Return the [x, y] coordinate for the center point of the cell that contains the specified text.  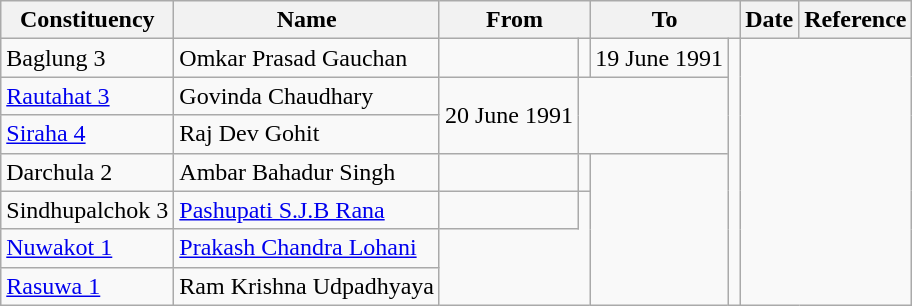
Ram Krishna Udpadhyaya [307, 286]
Siraha 4 [88, 134]
Nuwakot 1 [88, 248]
Reference [856, 20]
20 June 1991 [508, 115]
19 June 1991 [660, 58]
Darchula 2 [88, 172]
Pashupati S.J.B Rana [307, 210]
Sindhupalchok 3 [88, 210]
Constituency [88, 20]
Ambar Bahadur Singh [307, 172]
Govinda Chaudhary [307, 96]
To [665, 20]
Baglung 3 [88, 58]
Rautahat 3 [88, 96]
Prakash Chandra Lohani [307, 248]
Omkar Prasad Gauchan [307, 58]
From [514, 20]
Raj Dev Gohit [307, 134]
Rasuwa 1 [88, 286]
Name [307, 20]
Date [770, 20]
